Return (X, Y) of the center of cell containing provided text 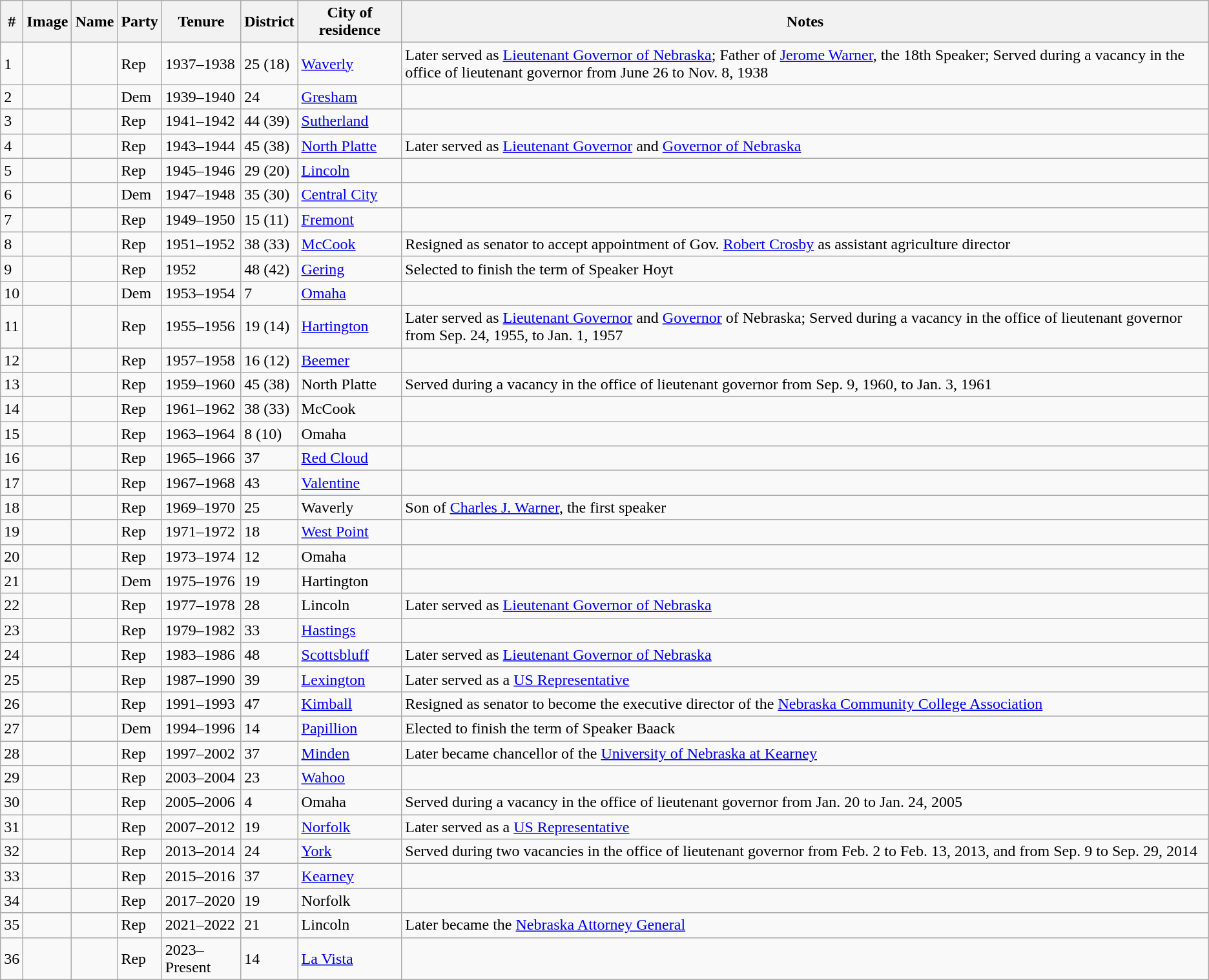
5 (12, 170)
43 (269, 483)
15 (12, 434)
Wahoo (350, 778)
2013–2014 (201, 852)
1959–1960 (201, 385)
Resigned as senator to become the executive director of the Nebraska Community College Association (805, 704)
26 (12, 704)
Fremont (350, 219)
22 (12, 606)
1994–1996 (201, 728)
1987–1990 (201, 679)
2021–2022 (201, 925)
1943–1944 (201, 146)
1951–1952 (201, 244)
1991–1993 (201, 704)
Minden (350, 753)
48 (269, 655)
Image (48, 22)
1939–1940 (201, 97)
Beemer (350, 360)
1955–1956 (201, 327)
25 (18) (269, 63)
1945–1946 (201, 170)
44 (39) (269, 121)
2023–Present (201, 958)
2007–2012 (201, 827)
1937–1938 (201, 63)
1971–1972 (201, 532)
Name (94, 22)
13 (12, 385)
Later served as Lieutenant Governor and Governor of Nebraska (805, 146)
Gresham (350, 97)
36 (12, 958)
District (269, 22)
Sutherland (350, 121)
Party (139, 22)
Red Cloud (350, 458)
City of residence (350, 22)
29 (20) (269, 170)
35 (30) (269, 195)
9 (12, 269)
29 (12, 778)
1965–1966 (201, 458)
1969–1970 (201, 507)
Son of Charles J. Warner, the first speaker (805, 507)
17 (12, 483)
1997–2002 (201, 753)
32 (12, 852)
1963–1964 (201, 434)
Hastings (350, 630)
1953–1954 (201, 293)
1961–1962 (201, 409)
3 (12, 121)
Selected to finish the term of Speaker Hoyt (805, 269)
1973–1974 (201, 556)
1941–1942 (201, 121)
Elected to finish the term of Speaker Baack (805, 728)
27 (12, 728)
Served during a vacancy in the office of lieutenant governor from Sep. 9, 1960, to Jan. 3, 1961 (805, 385)
1983–1986 (201, 655)
1979–1982 (201, 630)
2015–2016 (201, 876)
Tenure (201, 22)
8 (10) (269, 434)
Served during a vacancy in the office of lieutenant governor from Jan. 20 to Jan. 24, 2005 (805, 802)
1975–1976 (201, 581)
1947–1948 (201, 195)
Later became the Nebraska Attorney General (805, 925)
47 (269, 704)
30 (12, 802)
Papillion (350, 728)
1 (12, 63)
1967–1968 (201, 483)
2003–2004 (201, 778)
1949–1950 (201, 219)
2 (12, 97)
Notes (805, 22)
11 (12, 327)
6 (12, 195)
8 (12, 244)
York (350, 852)
1957–1958 (201, 360)
Served during two vacancies in the office of lieutenant governor from Feb. 2 to Feb. 13, 2013, and from Sep. 9 to Sep. 29, 2014 (805, 852)
16 (12, 458)
48 (42) (269, 269)
2017–2020 (201, 901)
Kimball (350, 704)
34 (12, 901)
31 (12, 827)
16 (12) (269, 360)
Gering (350, 269)
1977–1978 (201, 606)
39 (269, 679)
La Vista (350, 958)
19 (14) (269, 327)
# (12, 22)
Resigned as senator to accept appointment of Gov. Robert Crosby as assistant agriculture director (805, 244)
Scottsbluff (350, 655)
Later became chancellor of the University of Nebraska at Kearney (805, 753)
Kearney (350, 876)
West Point (350, 532)
Central City (350, 195)
1952 (201, 269)
2005–2006 (201, 802)
20 (12, 556)
Lexington (350, 679)
15 (11) (269, 219)
35 (12, 925)
Valentine (350, 483)
10 (12, 293)
